Find where the given text appears and provide that cell's center as (X, Y) coordinate. 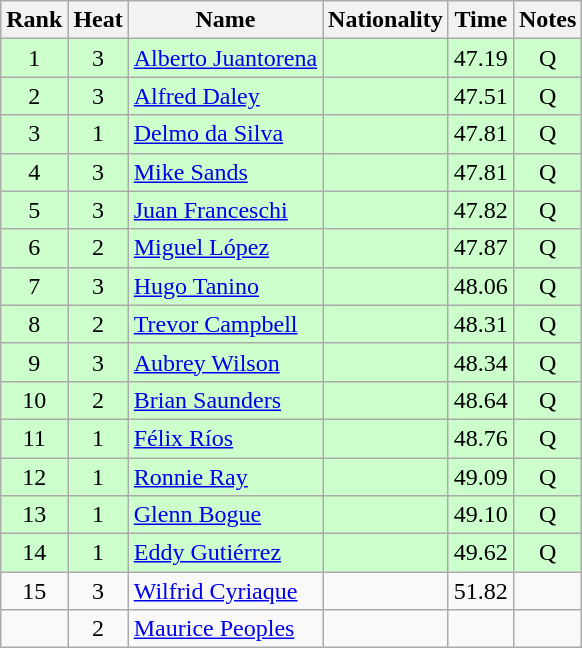
Juan Franceschi (225, 210)
Wilfrid Cyriaque (225, 591)
Mike Sands (225, 172)
47.82 (480, 210)
Time (480, 20)
9 (34, 362)
Nationality (386, 20)
47.19 (480, 58)
48.06 (480, 286)
47.87 (480, 248)
Alberto Juantorena (225, 58)
4 (34, 172)
48.31 (480, 324)
Miguel López (225, 248)
49.62 (480, 553)
13 (34, 515)
5 (34, 210)
Glenn Bogue (225, 515)
47.51 (480, 96)
Name (225, 20)
Eddy Gutiérrez (225, 553)
Brian Saunders (225, 400)
Alfred Daley (225, 96)
7 (34, 286)
Rank (34, 20)
11 (34, 438)
10 (34, 400)
12 (34, 477)
51.82 (480, 591)
14 (34, 553)
15 (34, 591)
Ronnie Ray (225, 477)
Maurice Peoples (225, 629)
Hugo Tanino (225, 286)
6 (34, 248)
49.09 (480, 477)
48.34 (480, 362)
48.64 (480, 400)
Delmo da Silva (225, 134)
48.76 (480, 438)
Félix Ríos (225, 438)
Heat (98, 20)
8 (34, 324)
Trevor Campbell (225, 324)
Notes (547, 20)
Aubrey Wilson (225, 362)
49.10 (480, 515)
